Return (x, y) of the center of cell containing provided text 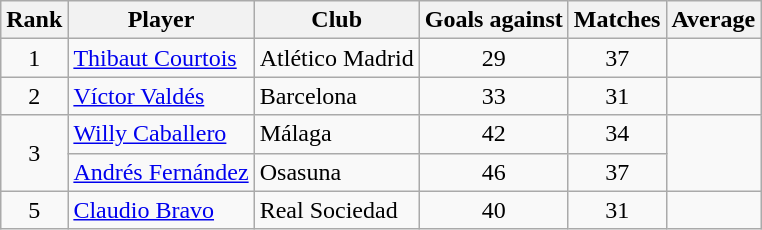
Goals against (494, 20)
3 (34, 153)
Thibaut Courtois (161, 58)
Barcelona (336, 96)
Average (714, 20)
Real Sociedad (336, 210)
Osasuna (336, 172)
Rank (34, 20)
Málaga (336, 134)
Claudio Bravo (161, 210)
Andrés Fernández (161, 172)
34 (617, 134)
46 (494, 172)
1 (34, 58)
Club (336, 20)
5 (34, 210)
Willy Caballero (161, 134)
Víctor Valdés (161, 96)
29 (494, 58)
33 (494, 96)
40 (494, 210)
Player (161, 20)
Matches (617, 20)
Atlético Madrid (336, 58)
42 (494, 134)
2 (34, 96)
